Determine the [x, y] coordinate at the center of the cell enclosing the given text.  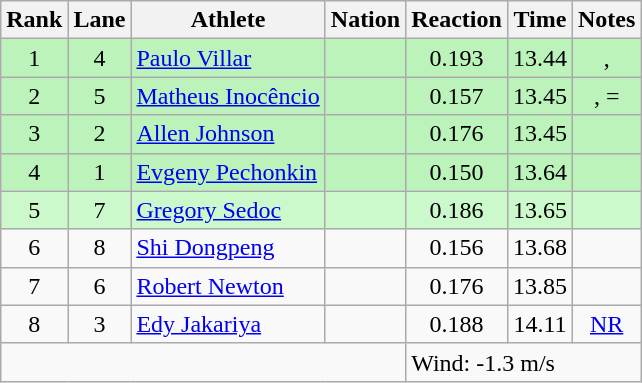
Matheus Inocêncio [228, 96]
Rank [34, 20]
0.150 [457, 172]
13.44 [540, 58]
Lane [100, 20]
Edy Jakariya [228, 324]
Paulo Villar [228, 58]
Notes [606, 20]
, [606, 58]
Reaction [457, 20]
0.157 [457, 96]
Nation [365, 20]
Gregory Sedoc [228, 210]
0.156 [457, 248]
14.11 [540, 324]
0.193 [457, 58]
0.186 [457, 210]
13.64 [540, 172]
Time [540, 20]
Shi Dongpeng [228, 248]
Allen Johnson [228, 134]
13.68 [540, 248]
Evgeny Pechonkin [228, 172]
, = [606, 96]
Athlete [228, 20]
13.85 [540, 286]
13.65 [540, 210]
0.188 [457, 324]
Robert Newton [228, 286]
Wind: -1.3 m/s [524, 362]
NR [606, 324]
